Output the [x, y] coordinate of the center of the cell containing the given text.  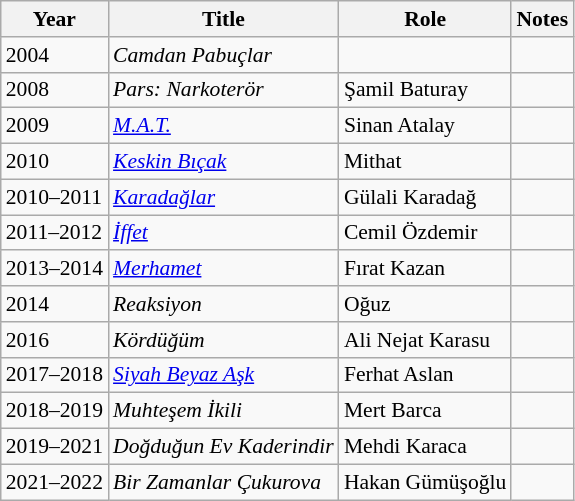
Bir Zamanlar Çukurova [224, 482]
2010 [54, 162]
Ali Nejat Karasu [426, 340]
2008 [54, 90]
2019–2021 [54, 447]
2013–2014 [54, 269]
Keskin Bıçak [224, 162]
2004 [54, 55]
Gülali Karadağ [426, 197]
Karadağlar [224, 197]
Hakan Gümüşoğlu [426, 482]
2017–2018 [54, 375]
Fırat Kazan [426, 269]
2014 [54, 304]
2021–2022 [54, 482]
Sinan Atalay [426, 126]
2018–2019 [54, 411]
Year [54, 19]
Şamil Baturay [426, 90]
Cemil Özdemir [426, 233]
Reaksiyon [224, 304]
Siyah Beyaz Aşk [224, 375]
Ferhat Aslan [426, 375]
İffet [224, 233]
2016 [54, 340]
Doğduğun Ev Kaderindir [224, 447]
Mehdi Karaca [426, 447]
Title [224, 19]
Merhamet [224, 269]
Camdan Pabuçlar [224, 55]
Muhteşem İkili [224, 411]
2009 [54, 126]
Mithat [426, 162]
M.A.T. [224, 126]
Notes [542, 19]
2011–2012 [54, 233]
Mert Barca [426, 411]
Role [426, 19]
2010–2011 [54, 197]
Oğuz [426, 304]
Pars: Narkoterör [224, 90]
Kördüğüm [224, 340]
